Extract the (X, Y) coordinate from the center of the cell holding the provided text.  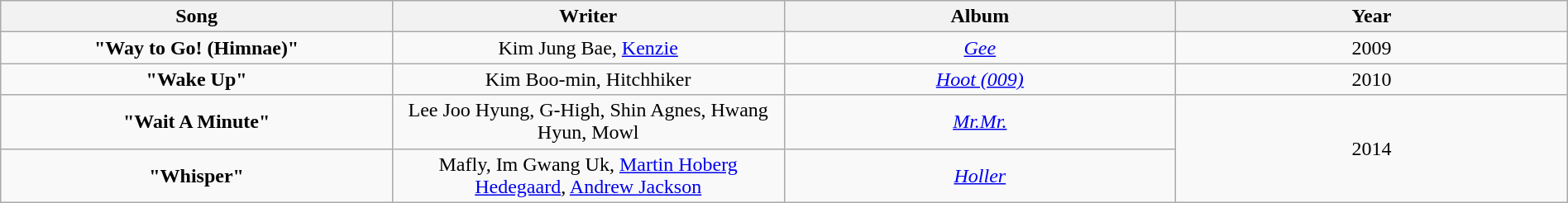
Holler (980, 175)
"Way to Go! (Himnae)" (197, 48)
2009 (1372, 48)
Kim Jung Bae, Kenzie (588, 48)
Lee Joo Hyung, G-High, Shin Agnes, Hwang Hyun, Mowl (588, 122)
2014 (1372, 149)
Hoot (009) (980, 79)
"Wake Up" (197, 79)
Gee (980, 48)
Kim Boo-min, Hitchhiker (588, 79)
Mr.Mr. (980, 122)
Writer (588, 17)
Mafly, Im Gwang Uk, Martin Hoberg Hedegaard, Andrew Jackson (588, 175)
Album (980, 17)
"Wait A Minute" (197, 122)
Year (1372, 17)
2010 (1372, 79)
Song (197, 17)
"Whisper" (197, 175)
